Identify which cell holds the provided text, then report its [X, Y] central coordinate. 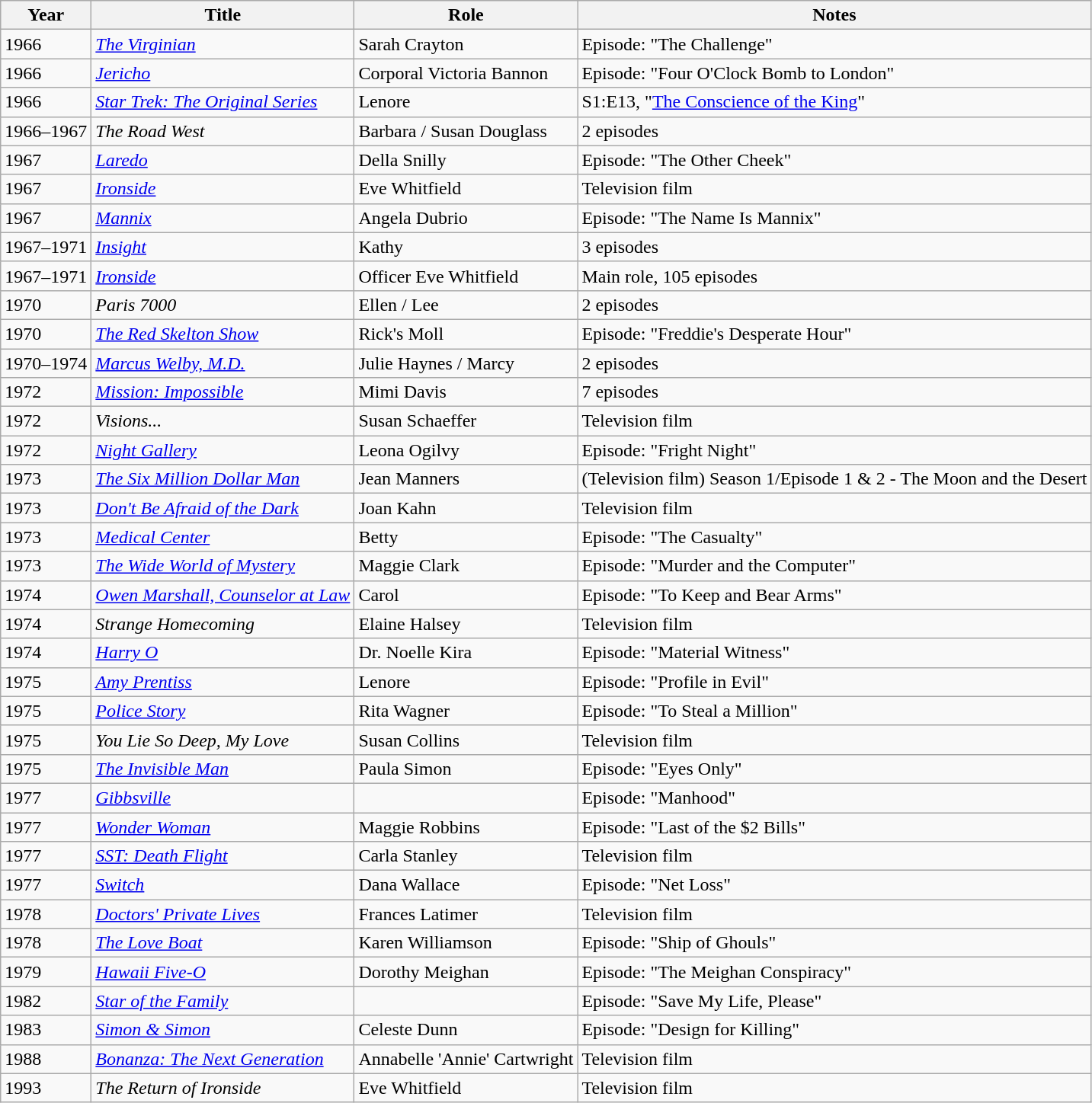
Gibbsville [223, 798]
Episode: "Fright Night" [834, 450]
Episode: "To Keep and Bear Arms" [834, 595]
Episode: "Net Loss" [834, 885]
Julie Haynes / Marcy [466, 363]
Susan Schaeffer [466, 421]
Leona Ogilvy [466, 450]
1982 [46, 1001]
The Red Skelton Show [223, 334]
Joan Kahn [466, 508]
Barbara / Susan Douglass [466, 131]
Strange Homecoming [223, 624]
Episode: "Last of the $2 Bills" [834, 826]
Ellen / Lee [466, 305]
1988 [46, 1059]
1970–1974 [46, 363]
Angela Dubrio [466, 218]
Paula Simon [466, 769]
Jean Manners [466, 479]
Episode: "Material Witness" [834, 653]
Susan Collins [466, 740]
Celeste Dunn [466, 1030]
1966–1967 [46, 131]
Doctors' Private Lives [223, 914]
Episode: "The Other Cheek" [834, 160]
Medical Center [223, 537]
Mannix [223, 218]
Dorothy Meighan [466, 972]
Night Gallery [223, 450]
Role [466, 15]
Rita Wagner [466, 711]
You Lie So Deep, My Love [223, 740]
Year [46, 15]
Carla Stanley [466, 856]
The Road West [223, 131]
Laredo [223, 160]
Kathy [466, 247]
Episode: "The Meighan Conspiracy" [834, 972]
1983 [46, 1030]
Officer Eve Whitfield [466, 276]
Elaine Halsey [466, 624]
The Wide World of Mystery [223, 566]
Annabelle 'Annie' Cartwright [466, 1059]
Episode: "The Challenge" [834, 44]
Episode: "Eyes Only" [834, 769]
Episode: "Ship of Ghouls" [834, 943]
Simon & Simon [223, 1030]
Episode: "Design for Killing" [834, 1030]
SST: Death Flight [223, 856]
Don't Be Afraid of the Dark [223, 508]
Harry O [223, 653]
Paris 7000 [223, 305]
Amy Prentiss [223, 682]
Episode: "Freddie's Desperate Hour" [834, 334]
The Return of Ironside [223, 1088]
Wonder Woman [223, 826]
Sarah Crayton [466, 44]
Notes [834, 15]
(Television film) Season 1/Episode 1 & 2 - The Moon and the Desert [834, 479]
Owen Marshall, Counselor at Law [223, 595]
Episode: "Murder and the Computer" [834, 566]
Frances Latimer [466, 914]
Mission: Impossible [223, 392]
Visions... [223, 421]
Maggie Robbins [466, 826]
S1:E13, "The Conscience of the King" [834, 102]
Dana Wallace [466, 885]
The Six Million Dollar Man [223, 479]
3 episodes [834, 247]
Mimi Davis [466, 392]
Police Story [223, 711]
The Invisible Man [223, 769]
Bonanza: The Next Generation [223, 1059]
The Virginian [223, 44]
Betty [466, 537]
Marcus Welby, M.D. [223, 363]
Episode: "The Name Is Mannix" [834, 218]
Della Snilly [466, 160]
7 episodes [834, 392]
Main role, 105 episodes [834, 276]
1979 [46, 972]
Star Trek: The Original Series [223, 102]
Episode: "Manhood" [834, 798]
Episode: "Save My Life, Please" [834, 1001]
Carol [466, 595]
Dr. Noelle Kira [466, 653]
Episode: "The Casualty" [834, 537]
1993 [46, 1088]
Jericho [223, 73]
Maggie Clark [466, 566]
Star of the Family [223, 1001]
Insight [223, 247]
Rick's Moll [466, 334]
Corporal Victoria Bannon [466, 73]
Karen Williamson [466, 943]
Switch [223, 885]
Episode: "Four O'Clock Bomb to London" [834, 73]
Episode: "Profile in Evil" [834, 682]
Title [223, 15]
The Love Boat [223, 943]
Episode: "To Steal a Million" [834, 711]
Hawaii Five-O [223, 972]
